Return [x, y] of the center of cell containing provided text 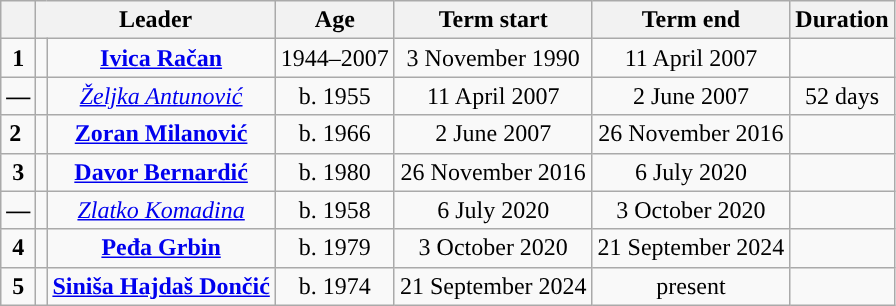
Leader [156, 20]
Peđa Grbin [161, 248]
Zoran Milanović [161, 134]
Duration [842, 20]
Age [334, 20]
b. 1979 [334, 248]
3 November 1990 [493, 58]
52 days [842, 96]
Željka Antunović [161, 96]
b. 1974 [334, 286]
b. 1958 [334, 210]
Term end [691, 20]
Term start [493, 20]
Zlatko Komadina [161, 210]
3 [18, 172]
Siniša Hajdaš Dončić [161, 286]
2 [18, 134]
Davor Bernardić [161, 172]
5 [18, 286]
4 [18, 248]
present [691, 286]
1944–2007 [334, 58]
b. 1955 [334, 96]
Ivica Račan [161, 58]
b. 1966 [334, 134]
b. 1980 [334, 172]
1 [18, 58]
